Search for the cell housing the specified text and yield its [x, y] center coordinate. 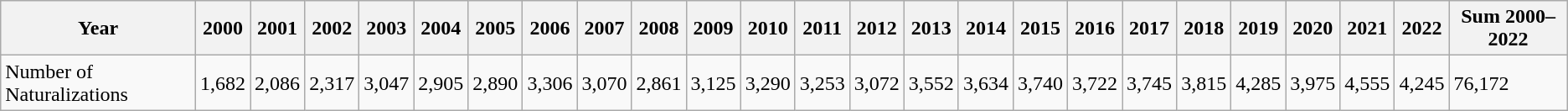
Sum 2000–2022 [1508, 29]
3,815 [1204, 82]
2022 [1422, 29]
2006 [549, 29]
3,253 [823, 82]
Number of Naturalizations [99, 82]
2021 [1367, 29]
2005 [496, 29]
2012 [876, 29]
4,285 [1258, 82]
2020 [1313, 29]
3,745 [1149, 82]
3,634 [985, 82]
2011 [823, 29]
Year [99, 29]
3,740 [1040, 82]
2007 [605, 29]
3,047 [387, 82]
2019 [1258, 29]
2,890 [496, 82]
2015 [1040, 29]
2,905 [441, 82]
3,125 [714, 82]
2017 [1149, 29]
3,290 [767, 82]
2009 [714, 29]
3,975 [1313, 82]
3,070 [605, 82]
2,861 [658, 82]
2016 [1094, 29]
4,245 [1422, 82]
3,072 [876, 82]
76,172 [1508, 82]
2002 [332, 29]
2,086 [278, 82]
3,306 [549, 82]
2013 [931, 29]
2,317 [332, 82]
1,682 [223, 82]
2008 [658, 29]
2010 [767, 29]
3,552 [931, 82]
3,722 [1094, 82]
2003 [387, 29]
2014 [985, 29]
2018 [1204, 29]
2004 [441, 29]
2001 [278, 29]
4,555 [1367, 82]
2000 [223, 29]
